Capture the cell that displays the provided text and extract its [X, Y] central coordinate. 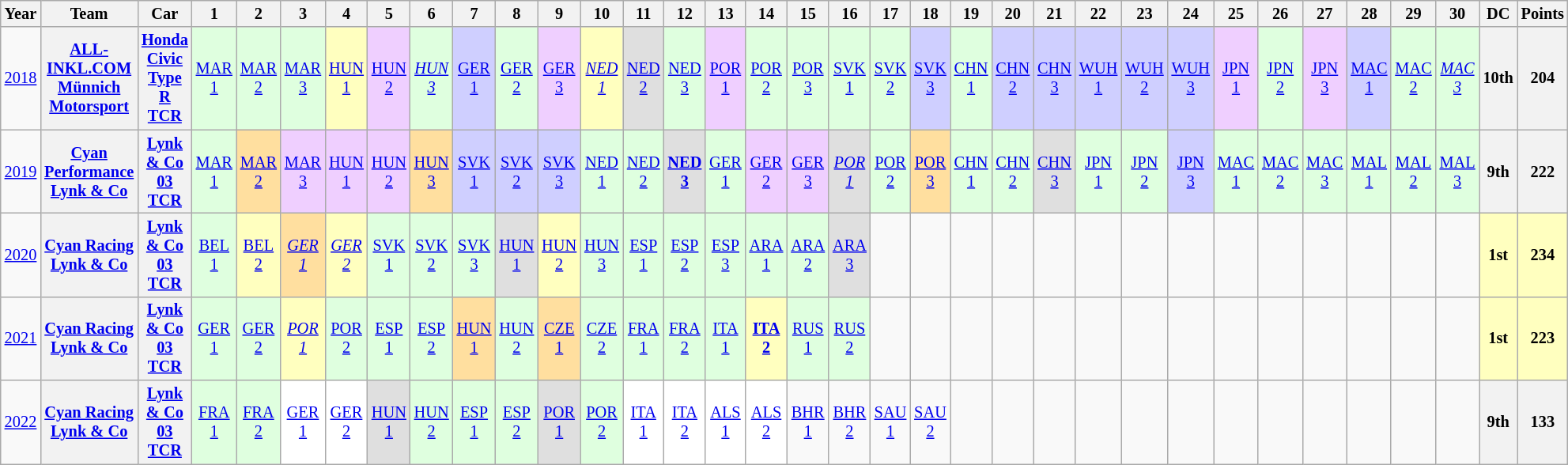
BEL1 [214, 255]
MAL1 [1369, 172]
15 [808, 13]
26 [1280, 13]
14 [767, 13]
WUH2 [1144, 78]
25 [1236, 13]
222 [1543, 172]
3 [303, 13]
2019 [21, 172]
12 [685, 13]
CZE1 [559, 338]
2018 [21, 78]
Year [21, 13]
Car [164, 13]
ARA1 [767, 255]
133 [1543, 422]
20 [1012, 13]
1 [214, 13]
ALS2 [767, 422]
30 [1458, 13]
ESP3 [725, 255]
2022 [21, 422]
WUH1 [1098, 78]
29 [1413, 13]
22 [1098, 13]
17 [890, 13]
10th [1498, 78]
MAL3 [1458, 172]
21 [1055, 13]
9 [559, 13]
28 [1369, 13]
24 [1191, 13]
2 [259, 13]
223 [1543, 338]
WUH3 [1191, 78]
5 [389, 13]
Honda Civic Type R TCR [164, 78]
16 [849, 13]
18 [930, 13]
23 [1144, 13]
ALS1 [725, 422]
2020 [21, 255]
RUS1 [808, 338]
204 [1543, 78]
Cyan Performance Lynk & Co [89, 172]
6 [432, 13]
4 [346, 13]
BHR2 [849, 422]
7 [474, 13]
ARA3 [849, 255]
19 [971, 13]
27 [1324, 13]
BHR1 [808, 422]
SAU1 [890, 422]
ARA2 [808, 255]
Team [89, 13]
CZE2 [602, 338]
ALL-INKL.COM Münnich Motorsport [89, 78]
SAU2 [930, 422]
2021 [21, 338]
BEL2 [259, 255]
13 [725, 13]
10 [602, 13]
11 [644, 13]
MAL2 [1413, 172]
8 [516, 13]
234 [1543, 255]
Points [1543, 13]
DC [1498, 13]
RUS2 [849, 338]
